Identify which cell holds the provided text, then report its [X, Y] central coordinate. 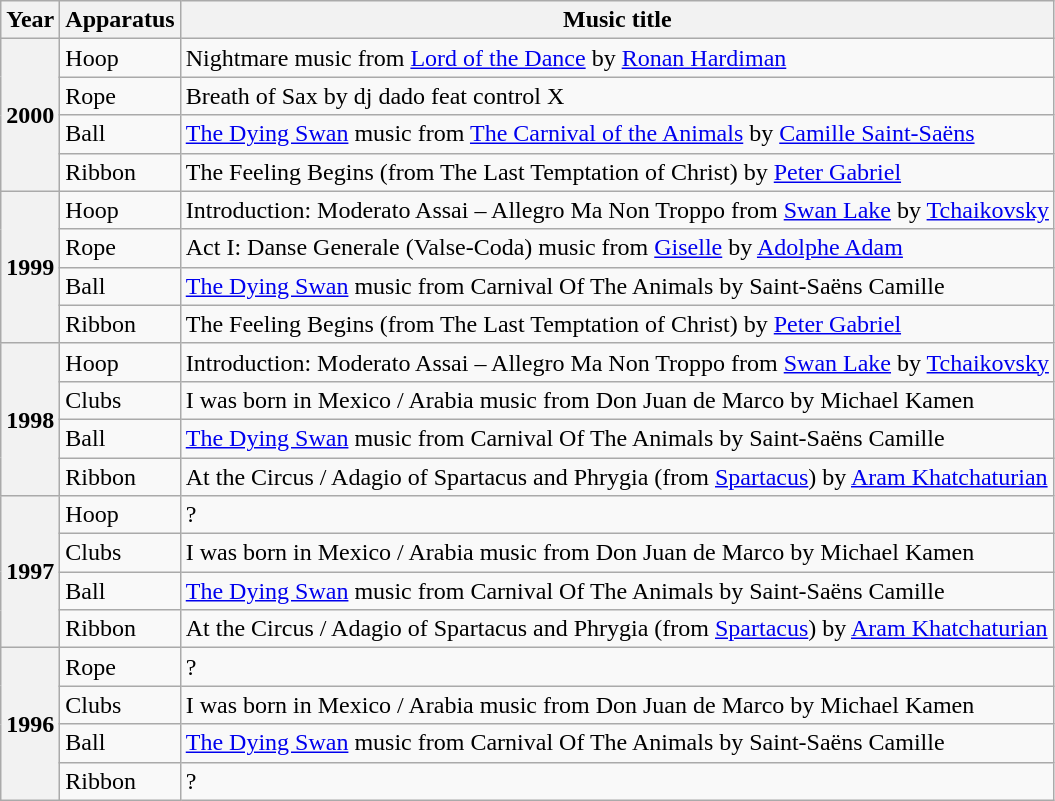
1998 [30, 419]
The Dying Swan music from The Carnival of the Animals by Camille Saint-Saëns [617, 134]
Nightmare music from Lord of the Dance by Ronan Hardiman [617, 58]
Breath of Sax by dj dado feat control X [617, 96]
1999 [30, 267]
2000 [30, 115]
1996 [30, 724]
1997 [30, 572]
Music title [617, 20]
Year [30, 20]
Apparatus [120, 20]
Act I: Danse Generale (Valse-Coda) music from Giselle by Adolphe Adam [617, 248]
